Scan for the cell matching the given text and deliver its [x, y] coordinate at center. 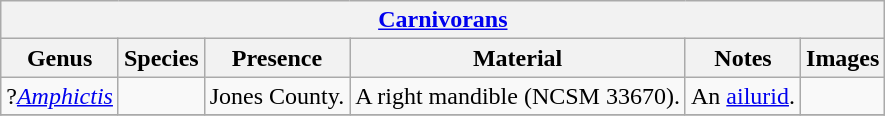
?Amphictis [60, 96]
Presence [277, 58]
A right mandible (NCSM 33670). [518, 96]
An ailurid. [742, 96]
Jones County. [277, 96]
Material [518, 58]
Genus [60, 58]
Carnivorans [443, 20]
Species [161, 58]
Images [843, 58]
Notes [742, 58]
